Detect which cell encompasses the target text, then output its [x, y] center coordinate. 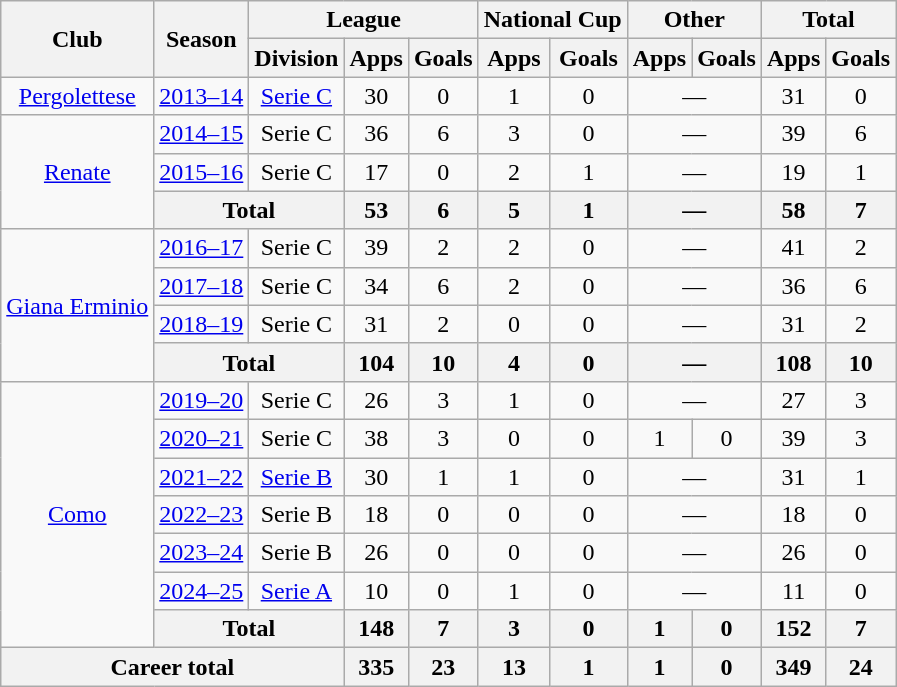
13 [514, 667]
2014–15 [202, 134]
Como [78, 514]
4 [514, 362]
152 [793, 629]
Renate [78, 172]
2021–22 [202, 477]
Pergolettese [78, 96]
League [364, 20]
349 [793, 667]
2018–19 [202, 324]
17 [376, 172]
Season [202, 39]
2020–21 [202, 438]
104 [376, 362]
Serie A [296, 591]
34 [376, 286]
2022–23 [202, 515]
335 [376, 667]
23 [443, 667]
Career total [172, 667]
2016–17 [202, 248]
19 [793, 172]
2019–20 [202, 400]
58 [793, 210]
38 [376, 438]
Other [694, 20]
2015–16 [202, 172]
2013–14 [202, 96]
Giana Erminio [78, 305]
11 [793, 591]
Division [296, 58]
27 [793, 400]
148 [376, 629]
National Cup [552, 20]
2017–18 [202, 286]
24 [861, 667]
2024–25 [202, 591]
108 [793, 362]
5 [514, 210]
41 [793, 248]
Club [78, 39]
53 [376, 210]
2023–24 [202, 553]
